From the cell containing the given text, extract its center point as (X, Y) coordinate. 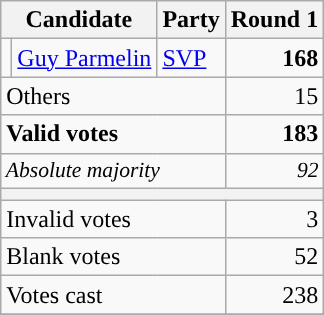
238 (274, 295)
Valid votes (113, 134)
Blank votes (113, 257)
Round 1 (274, 20)
Votes cast (113, 295)
92 (274, 171)
Others (113, 96)
3 (274, 219)
183 (274, 134)
SVP (191, 58)
Invalid votes (113, 219)
Candidate (79, 20)
15 (274, 96)
Guy Parmelin (84, 58)
52 (274, 257)
Party (191, 20)
Absolute majority (113, 171)
168 (274, 58)
